Return the [X, Y] coordinate for the center point of the cell that contains the specified text.  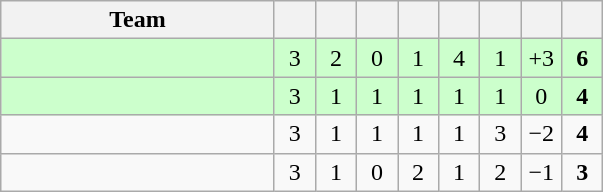
−1 [542, 172]
+3 [542, 58]
−2 [542, 134]
6 [582, 58]
Team [138, 20]
